Detect which cell encompasses the target text, then output its [X, Y] center coordinate. 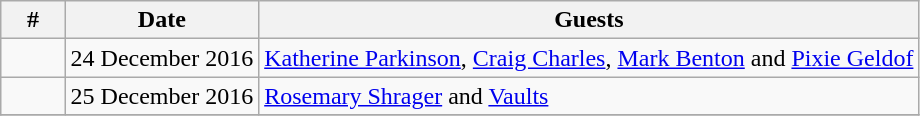
Katherine Parkinson, Craig Charles, Mark Benton and Pixie Geldof [589, 58]
25 December 2016 [162, 96]
Guests [589, 20]
24 December 2016 [162, 58]
Rosemary Shrager and Vaults [589, 96]
Date [162, 20]
# [33, 20]
